Extract the [x, y] coordinate from the center of the cell holding the provided text.  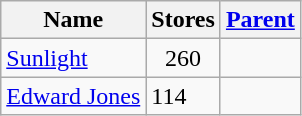
260 [184, 58]
114 [184, 96]
Name [74, 20]
Sunlight [74, 58]
Parent [260, 20]
Stores [184, 20]
Edward Jones [74, 96]
